Determine the (x, y) coordinate at the center of the cell enclosing the given text.  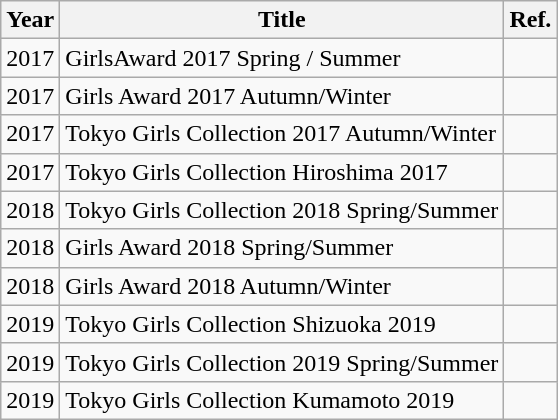
Tokyo Girls Collection 2019 Spring/Summer (282, 362)
Year (30, 20)
GirlsAward 2017 Spring / Summer (282, 58)
Girls Award 2018 Spring/Summer (282, 248)
Tokyo Girls Collection Kumamoto 2019 (282, 400)
Tokyo Girls Collection 2017 Autumn/Winter (282, 134)
Tokyo Girls Collection 2018 Spring/Summer (282, 210)
Tokyo Girls Collection Shizuoka 2019 (282, 324)
Girls Award 2018 Autumn/Winter (282, 286)
Tokyo Girls Collection Hiroshima 2017 (282, 172)
Girls Award 2017 Autumn/Winter (282, 96)
Ref. (530, 20)
Title (282, 20)
